Search for the cell housing the specified text and yield its (X, Y) center coordinate. 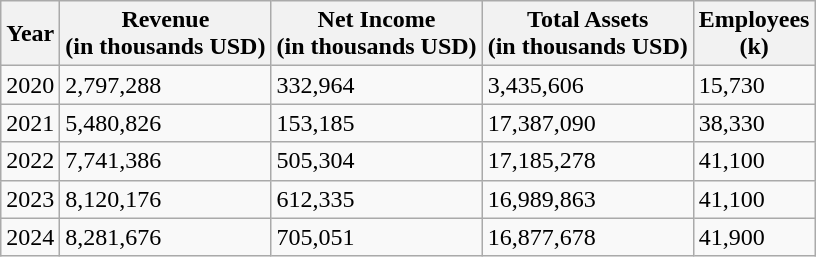
Employees (k) (754, 34)
8,281,676 (166, 237)
Revenue (in thousands USD) (166, 34)
16,877,678 (588, 237)
705,051 (376, 237)
332,964 (376, 85)
2021 (30, 123)
2,797,288 (166, 85)
505,304 (376, 161)
41,900 (754, 237)
15,730 (754, 85)
Year (30, 34)
3,435,606 (588, 85)
2024 (30, 237)
17,185,278 (588, 161)
5,480,826 (166, 123)
2023 (30, 199)
16,989,863 (588, 199)
2022 (30, 161)
17,387,090 (588, 123)
153,185 (376, 123)
38,330 (754, 123)
7,741,386 (166, 161)
Total Assets (in thousands USD) (588, 34)
Net Income (in thousands USD) (376, 34)
612,335 (376, 199)
2020 (30, 85)
8,120,176 (166, 199)
